Extract the [x, y] coordinate from the center of the cell holding the provided text.  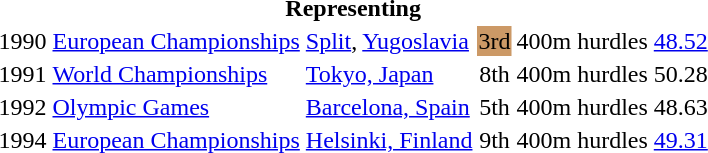
Barcelona, Spain [389, 107]
Tokyo, Japan [389, 74]
Split, Yugoslavia [389, 41]
European Championships [176, 41]
8th [494, 74]
Olympic Games [176, 107]
3rd [494, 41]
5th [494, 107]
World Championships [176, 74]
